Find where the given text appears and provide that cell's center as (x, y) coordinate. 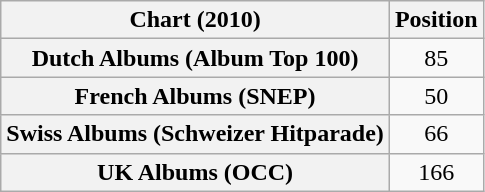
85 (436, 58)
Swiss Albums (Schweizer Hitparade) (196, 134)
French Albums (SNEP) (196, 96)
Chart (2010) (196, 20)
166 (436, 172)
UK Albums (OCC) (196, 172)
Position (436, 20)
Dutch Albums (Album Top 100) (196, 58)
66 (436, 134)
50 (436, 96)
